Detect which cell encompasses the target text, then output its [x, y] center coordinate. 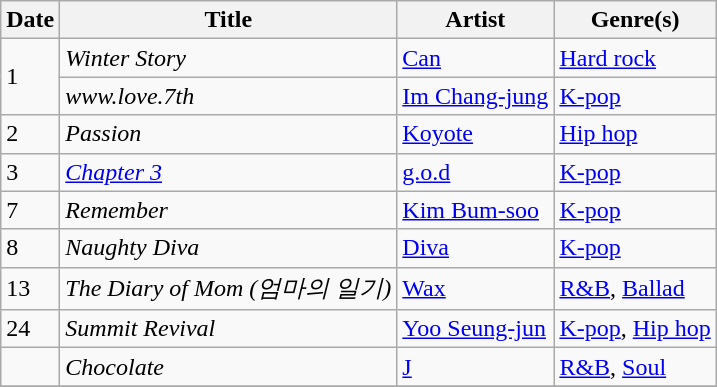
R&B, Soul [635, 367]
Summit Revival [228, 329]
Remember [228, 210]
R&B, Ballad [635, 288]
Yoo Seung-jun [476, 329]
g.o.d [476, 172]
7 [30, 210]
Artist [476, 20]
Naughty Diva [228, 248]
3 [30, 172]
Winter Story [228, 58]
24 [30, 329]
8 [30, 248]
Diva [476, 248]
Date [30, 20]
Koyote [476, 134]
Title [228, 20]
Im Chang-jung [476, 96]
13 [30, 288]
Hard rock [635, 58]
Genre(s) [635, 20]
Chocolate [228, 367]
Can [476, 58]
Hip hop [635, 134]
K-pop, Hip hop [635, 329]
1 [30, 77]
Chapter 3 [228, 172]
2 [30, 134]
J [476, 367]
Passion [228, 134]
The Diary of Mom (엄마의 일기) [228, 288]
Wax [476, 288]
Kim Bum-soo [476, 210]
www.love.7th [228, 96]
